Identify which cell holds the provided text, then report its (X, Y) central coordinate. 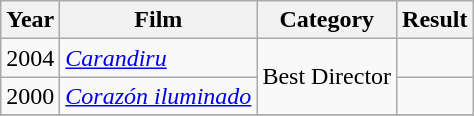
Corazón iluminado (158, 96)
Best Director (327, 77)
Film (158, 20)
Category (327, 20)
Year (30, 20)
Carandiru (158, 58)
Result (435, 20)
2000 (30, 96)
2004 (30, 58)
